Scan for the cell matching the given text and deliver its (X, Y) coordinate at center. 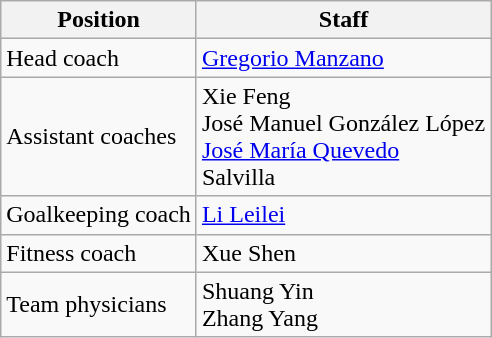
Assistant coaches (99, 136)
Staff (343, 20)
Head coach (99, 58)
Fitness coach (99, 253)
Xue Shen (343, 253)
Position (99, 20)
Li Leilei (343, 215)
Shuang Yin Zhang Yang (343, 304)
Team physicians (99, 304)
Xie Feng José Manuel González López José María Quevedo Salvilla (343, 136)
Gregorio Manzano (343, 58)
Goalkeeping coach (99, 215)
